Extract the (x, y) coordinate from the center of the cell holding the provided text.  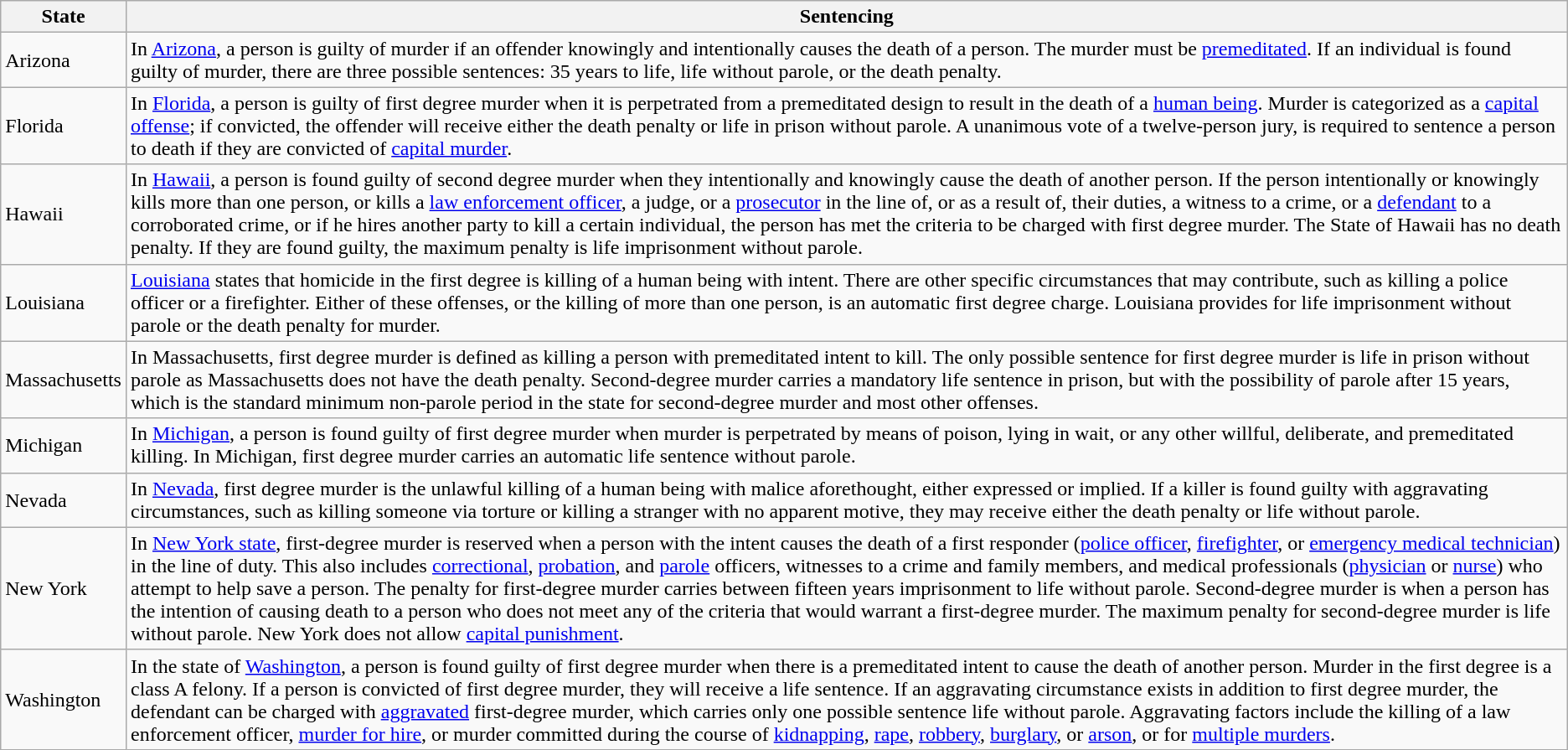
Hawaii (64, 215)
New York (64, 588)
State (64, 17)
Louisiana (64, 303)
Massachusetts (64, 380)
Florida (64, 126)
Nevada (64, 499)
Sentencing (846, 17)
Michigan (64, 446)
Arizona (64, 60)
Washington (64, 699)
